Identify which cell holds the provided text, then report its [x, y] central coordinate. 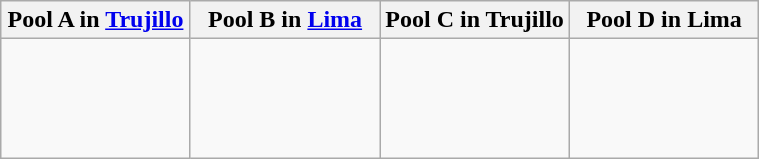
Pool D in Lima [664, 20]
Pool B in Lima [285, 20]
Pool A in Trujillo [96, 20]
Pool C in Trujillo [475, 20]
